Search for the cell housing the specified text and yield its (x, y) center coordinate. 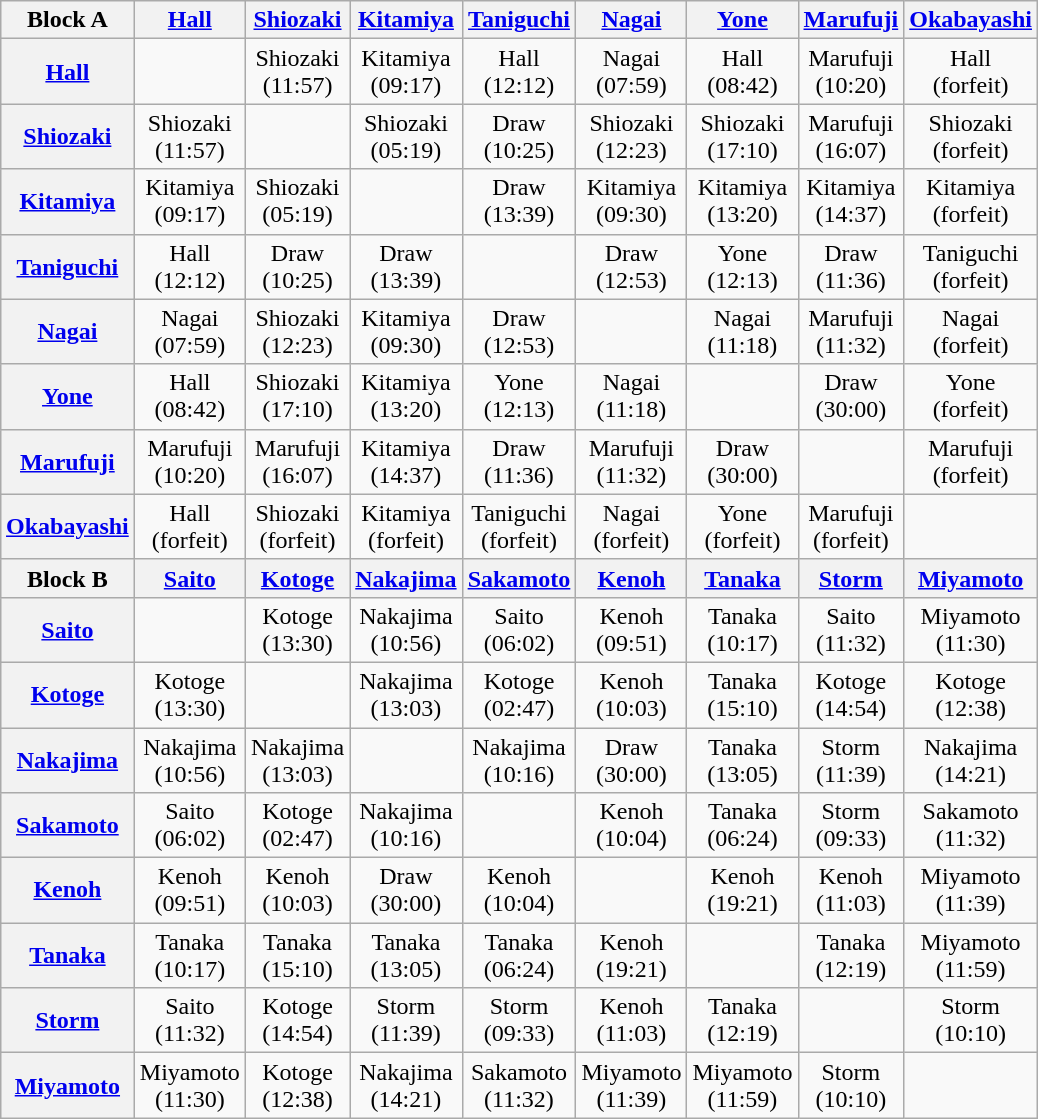
Block A (67, 20)
Block B (67, 578)
